Return the [x, y] coordinate for the center point of the cell that contains the specified text.  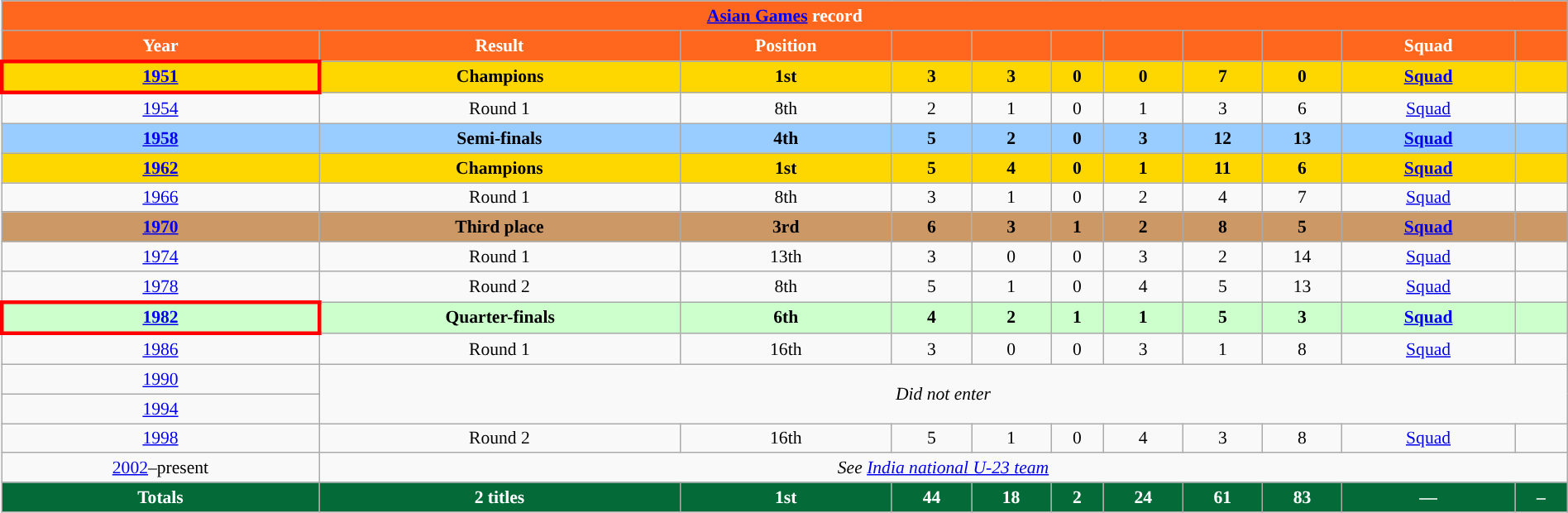
1962 [160, 168]
– [1542, 497]
13th [786, 256]
1970 [160, 228]
1951 [160, 78]
44 [931, 497]
See India national U-23 team [944, 468]
1958 [160, 139]
1994 [160, 409]
Position [786, 46]
Semi-finals [500, 139]
61 [1222, 497]
1978 [160, 286]
— [1429, 497]
1966 [160, 198]
Did not enter [944, 394]
Asian Games record [784, 16]
1982 [160, 318]
1998 [160, 439]
1986 [160, 349]
1974 [160, 256]
18 [1011, 497]
Third place [500, 228]
1954 [160, 109]
3rd [786, 228]
11 [1222, 168]
4th [786, 139]
6th [786, 318]
83 [1302, 497]
2002–present [160, 468]
1990 [160, 380]
Totals [160, 497]
Result [500, 46]
14 [1302, 256]
24 [1143, 497]
Quarter-finals [500, 318]
2 titles [500, 497]
Year [160, 46]
12 [1222, 139]
